Return the (X, Y) coordinate for the center point of the cell that contains the specified text.  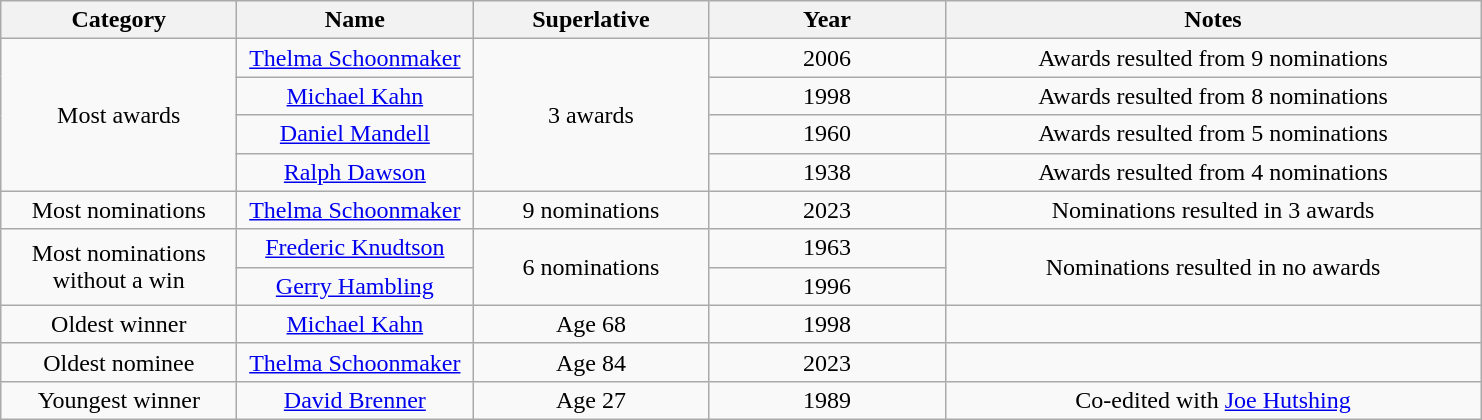
Category (119, 20)
Age 84 (591, 362)
1938 (827, 172)
Daniel Mandell (355, 134)
Awards resulted from 8 nominations (1213, 96)
Nominations resulted in no awards (1213, 267)
Year (827, 20)
Most awards (119, 115)
9 nominations (591, 210)
David Brenner (355, 400)
2006 (827, 58)
1960 (827, 134)
Co-edited with Joe Hutshing (1213, 400)
Superlative (591, 20)
Awards resulted from 9 nominations (1213, 58)
Awards resulted from 4 nominations (1213, 172)
Oldest winner (119, 324)
Oldest nominee (119, 362)
6 nominations (591, 267)
1963 (827, 248)
Nominations resulted in 3 awards (1213, 210)
Most nominations (119, 210)
Ralph Dawson (355, 172)
1989 (827, 400)
1996 (827, 286)
Name (355, 20)
Awards resulted from 5 nominations (1213, 134)
Age 27 (591, 400)
Age 68 (591, 324)
Gerry Hambling (355, 286)
Notes (1213, 20)
Most nominations without a win (119, 267)
3 awards (591, 115)
Frederic Knudtson (355, 248)
Youngest winner (119, 400)
